For the text-containing cell, return its midpoint in [x, y] coordinate format. 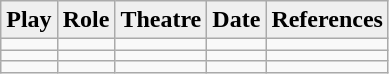
References [328, 20]
Date [236, 20]
Theatre [161, 20]
Role [86, 20]
Play [29, 20]
